Provide the [x, y] coordinate of the cell's center where the given text is located.  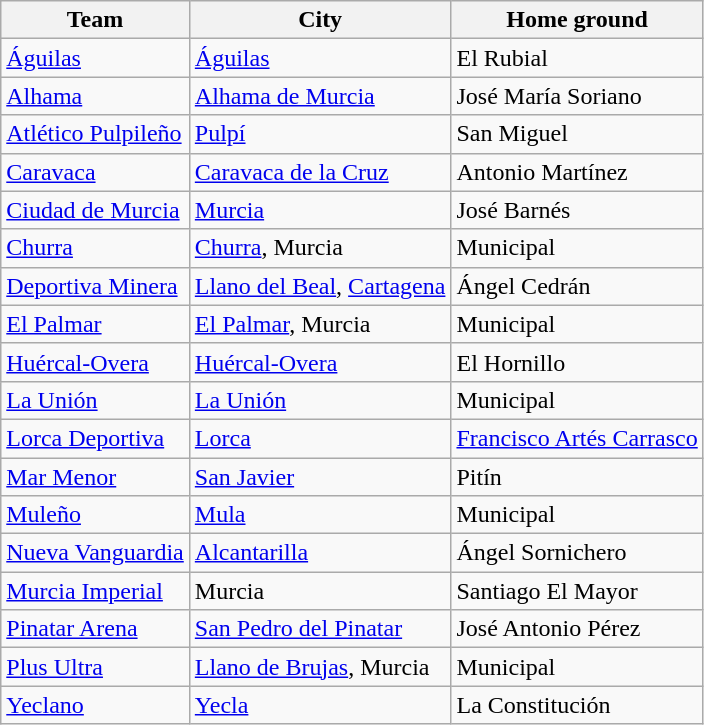
Nueva Vanguardia [96, 553]
El Hornillo [577, 362]
Alhama de Murcia [320, 96]
Atlético Pulpileño [96, 134]
San Pedro del Pinatar [320, 629]
El Palmar, Murcia [320, 324]
Pitín [577, 477]
Mula [320, 515]
José Barnés [577, 210]
Caravaca [96, 172]
San Javier [320, 477]
José Antonio Pérez [577, 629]
Mar Menor [96, 477]
Llano del Beal, Cartagena [320, 286]
Lorca Deportiva [96, 438]
Alhama [96, 96]
Antonio Martínez [577, 172]
Ángel Sornichero [577, 553]
José María Soriano [577, 96]
El Rubial [577, 58]
San Miguel [577, 134]
La Constitución [577, 705]
Yeclano [96, 705]
Pulpí [320, 134]
Francisco Artés Carrasco [577, 438]
Yecla [320, 705]
Alcantarilla [320, 553]
Ciudad de Murcia [96, 210]
Plus Ultra [96, 667]
Pinatar Arena [96, 629]
El Palmar [96, 324]
Santiago El Mayor [577, 591]
City [320, 20]
Llano de Brujas, Murcia [320, 667]
Churra, Murcia [320, 248]
Home ground [577, 20]
Murcia Imperial [96, 591]
Lorca [320, 438]
Churra [96, 248]
Ángel Cedrán [577, 286]
Caravaca de la Cruz [320, 172]
Team [96, 20]
Muleño [96, 515]
Deportiva Minera [96, 286]
